Extract the (X, Y) coordinate from the center of the cell holding the provided text.  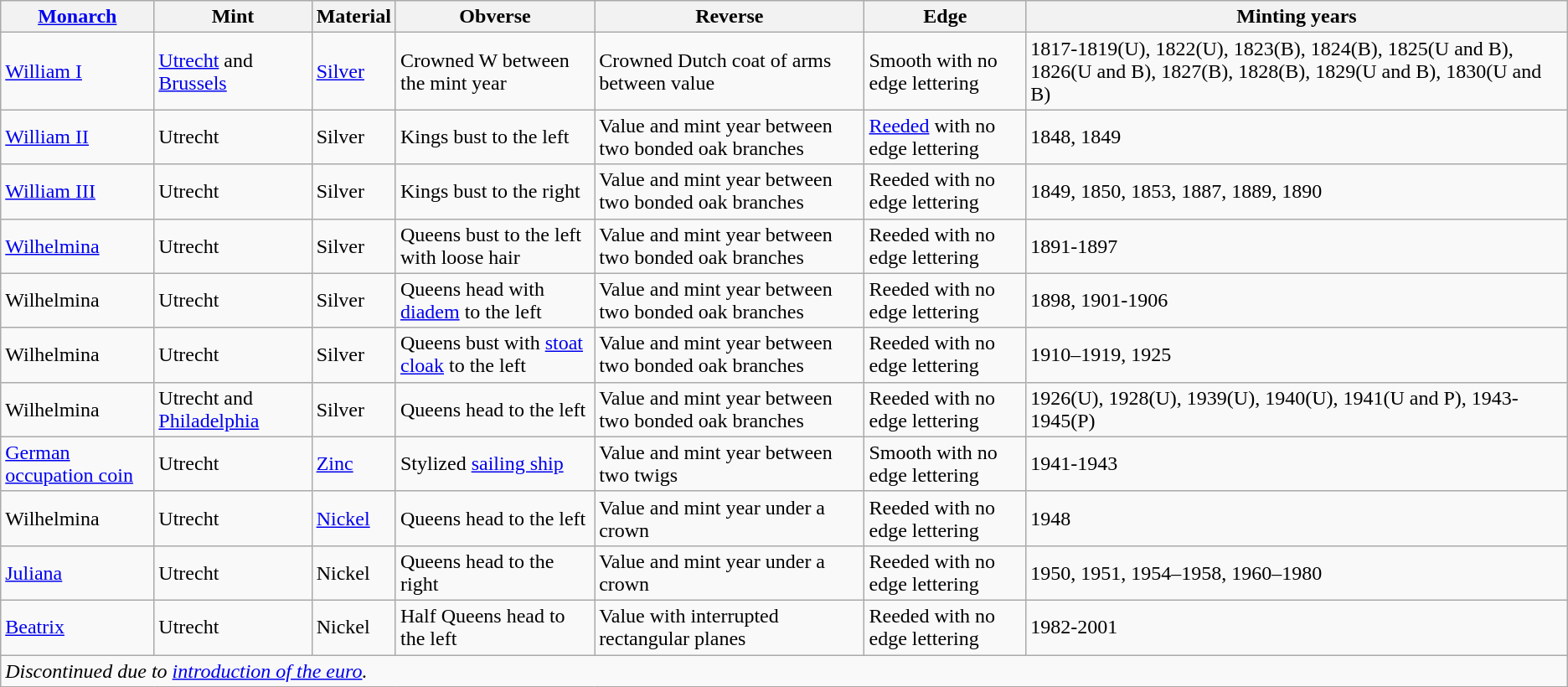
1817-1819(U), 1822(U), 1823(B), 1824(B), 1825(U and B), 1826(U and B), 1827(B), 1828(B), 1829(U and B), 1830(U and B) (1297, 71)
William II (77, 137)
Monarch (77, 17)
Queens head to the right (494, 573)
Discontinued due to introduction of the euro. (784, 671)
Crowned W between the mint year (494, 71)
German occupation coin (77, 464)
Kings bust to the right (494, 191)
Beatrix (77, 627)
Kings bust to the left (494, 137)
1950, 1951, 1954–1958, 1960–1980 (1297, 573)
Obverse (494, 17)
Material (353, 17)
Half Queens head to the left (494, 627)
Minting years (1297, 17)
1926(U), 1928(U), 1939(U), 1940(U), 1941(U and P), 1943-1945(P) (1297, 409)
Crowned Dutch coat of arms between value (730, 71)
1898, 1901-1906 (1297, 300)
Zinc (353, 464)
Value and mint year between two twigs (730, 464)
Stylized sailing ship (494, 464)
Queens head with diadem to the left (494, 300)
William III (77, 191)
Value with interrupted rectangular planes (730, 627)
1941-1943 (1297, 464)
1982-2001 (1297, 627)
Queens bust with stoat cloak to the left (494, 355)
1948 (1297, 518)
1910–1919, 1925 (1297, 355)
1848, 1849 (1297, 137)
1849, 1850, 1853, 1887, 1889, 1890 (1297, 191)
William I (77, 71)
Utrecht and Brussels (233, 71)
Reverse (730, 17)
1891-1897 (1297, 246)
Edge (945, 17)
Queens bust to the left with loose hair (494, 246)
Utrecht and Philadelphia (233, 409)
Juliana (77, 573)
Mint (233, 17)
